Identify which cell holds the provided text, then report its [x, y] central coordinate. 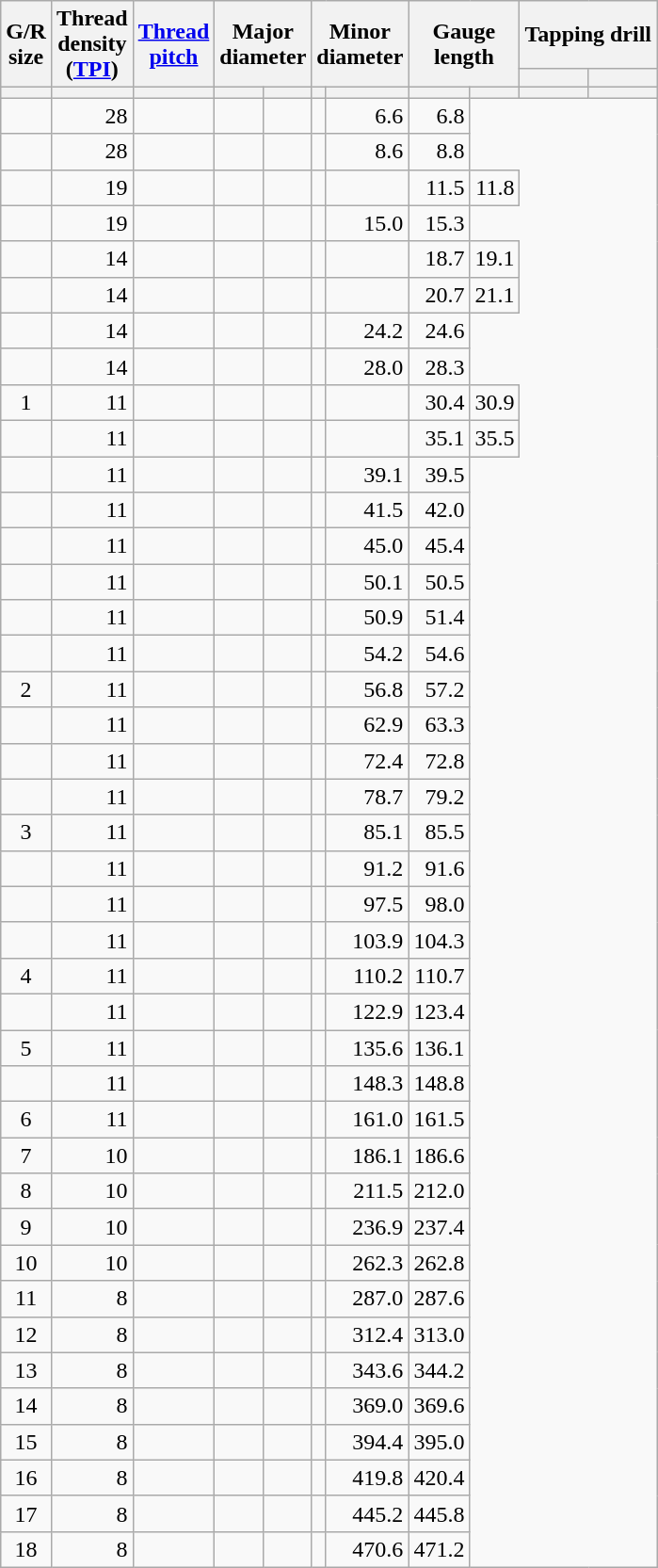
11.5 [439, 187]
262.8 [439, 1263]
6 [26, 1120]
8.8 [439, 152]
41.5 [367, 510]
8.6 [367, 152]
394.4 [367, 1442]
35.1 [439, 438]
445.2 [367, 1513]
471.2 [439, 1549]
7 [26, 1156]
Threadpitch [173, 44]
344.2 [439, 1370]
161.0 [367, 1120]
21.1 [495, 295]
72.4 [367, 761]
45.4 [439, 546]
Minordiameter [360, 44]
72.8 [439, 761]
3 [26, 832]
54.2 [367, 654]
104.3 [439, 940]
24.6 [439, 331]
54.6 [439, 654]
15.0 [367, 223]
445.8 [439, 1513]
161.5 [439, 1120]
62.9 [367, 725]
15.3 [439, 223]
15 [26, 1442]
17 [26, 1513]
11.8 [495, 187]
57.2 [439, 689]
85.1 [367, 832]
63.3 [439, 725]
313.0 [439, 1334]
148.3 [367, 1084]
186.6 [439, 1156]
136.1 [439, 1048]
135.6 [367, 1048]
287.6 [439, 1299]
237.4 [439, 1227]
50.1 [367, 582]
312.4 [367, 1334]
369.0 [367, 1406]
123.4 [439, 1011]
97.5 [367, 904]
343.6 [367, 1370]
28.0 [367, 366]
91.6 [439, 868]
56.8 [367, 689]
Threaddensity(TPI) [92, 44]
395.0 [439, 1442]
24.2 [367, 331]
98.0 [439, 904]
6.8 [439, 116]
91.2 [367, 868]
9 [26, 1227]
122.9 [367, 1011]
470.6 [367, 1549]
20.7 [439, 295]
262.3 [367, 1263]
51.4 [439, 618]
211.5 [367, 1191]
39.1 [367, 474]
6.6 [367, 116]
85.5 [439, 832]
2 [26, 689]
19.1 [495, 259]
110.2 [367, 976]
110.7 [439, 976]
369.6 [439, 1406]
5 [26, 1048]
4 [26, 976]
45.0 [367, 546]
186.1 [367, 1156]
420.4 [439, 1478]
1 [26, 402]
28.3 [439, 366]
Gaugelength [464, 44]
79.2 [439, 797]
18.7 [439, 259]
39.5 [439, 474]
78.7 [367, 797]
Tapping drill [588, 34]
103.9 [367, 940]
236.9 [367, 1227]
50.5 [439, 582]
18 [26, 1549]
42.0 [439, 510]
G/Rsize [26, 44]
35.5 [495, 438]
30.9 [495, 402]
212.0 [439, 1191]
50.9 [367, 618]
Majordiameter [264, 44]
30.4 [439, 402]
13 [26, 1370]
12 [26, 1334]
16 [26, 1478]
287.0 [367, 1299]
419.8 [367, 1478]
148.8 [439, 1084]
